Return the [X, Y] coordinate for the center point of the cell that contains the specified text.  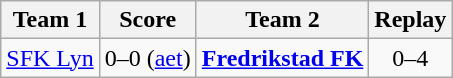
0–4 [410, 58]
Team 1 [50, 20]
Replay [410, 20]
SFK Lyn [50, 58]
Fredrikstad FK [282, 58]
0–0 (aet) [148, 58]
Score [148, 20]
Team 2 [282, 20]
